Return [x, y] of the center of cell containing provided text 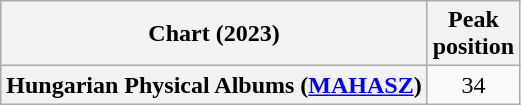
Chart (2023) [214, 34]
34 [473, 85]
Peakposition [473, 34]
Hungarian Physical Albums (MAHASZ) [214, 85]
